Extract the [x, y] coordinate from the center of the cell holding the provided text.  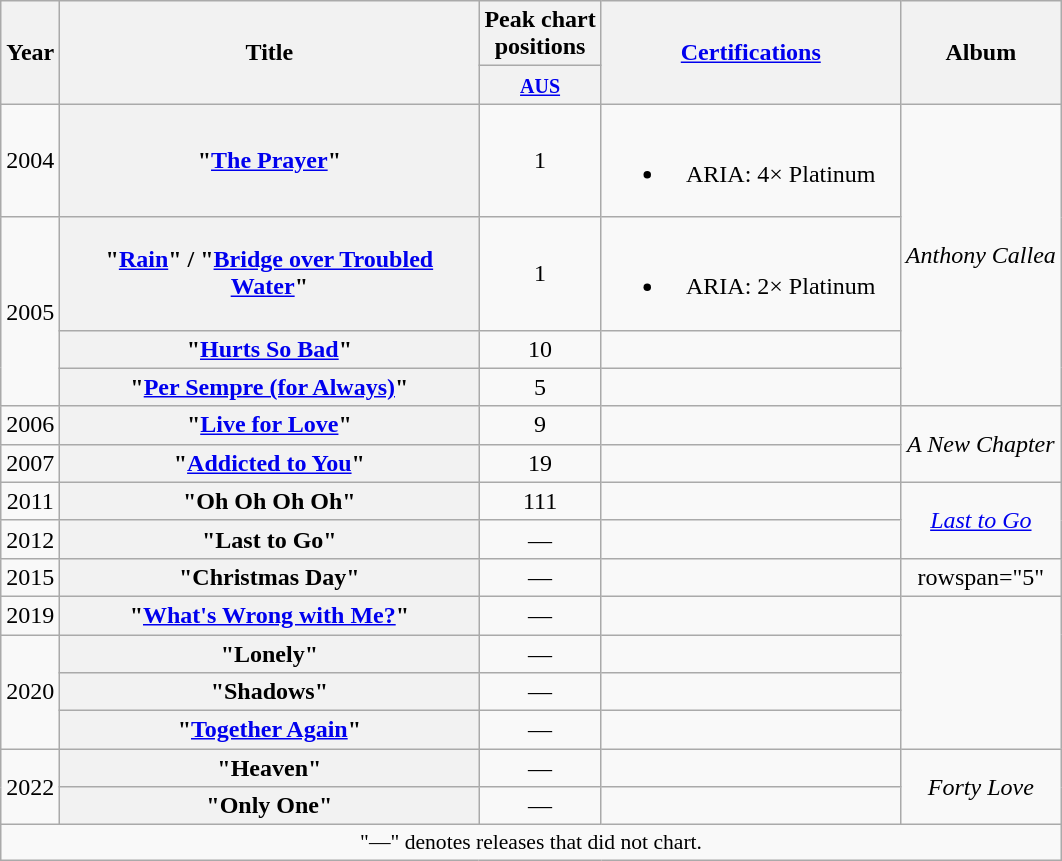
"Hurts So Bad" [270, 349]
Forty Love [980, 787]
Last to Go [980, 520]
2007 [30, 463]
ARIA: 2× Platinum [750, 274]
"Only One" [270, 806]
2012 [30, 539]
Peak chartpositions [540, 34]
"Addicted to You" [270, 463]
2004 [30, 160]
Certifications [750, 52]
"Together Again" [270, 730]
AUS [540, 85]
2011 [30, 501]
"Shadows" [270, 692]
"Per Sempre (for Always)" [270, 387]
19 [540, 463]
"Last to Go" [270, 539]
"The Prayer" [270, 160]
Year [30, 52]
2019 [30, 615]
"Lonely" [270, 653]
2015 [30, 577]
rowspan="5" [980, 577]
"—" denotes releases that did not chart. [532, 843]
A New Chapter [980, 444]
"Heaven" [270, 768]
"Oh Oh Oh Oh" [270, 501]
9 [540, 425]
"Live for Love" [270, 425]
10 [540, 349]
Album [980, 52]
5 [540, 387]
2005 [30, 312]
Title [270, 52]
"Rain" / "Bridge over Troubled Water" [270, 274]
2020 [30, 691]
Anthony Callea [980, 255]
"Christmas Day" [270, 577]
"What's Wrong with Me?" [270, 615]
2006 [30, 425]
ARIA: 4× Platinum [750, 160]
111 [540, 501]
2022 [30, 787]
